Determine the (x, y) coordinate at the center of the cell enclosing the given text.  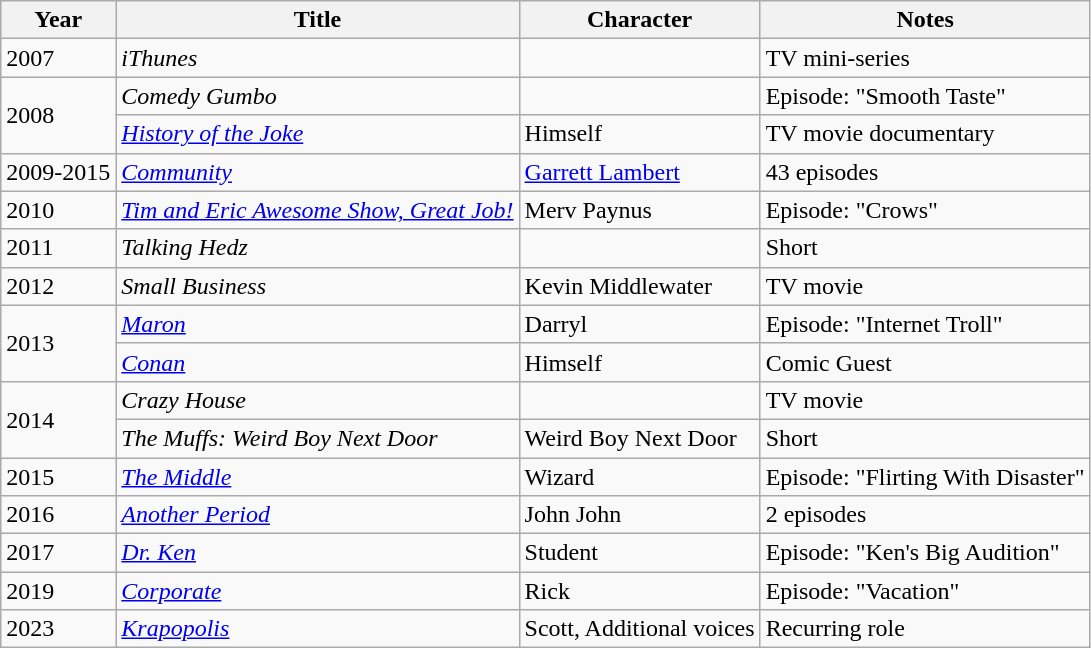
Wizard (640, 477)
Notes (925, 20)
2019 (58, 591)
Comedy Gumbo (318, 96)
Community (318, 172)
Merv Paynus (640, 210)
Crazy House (318, 400)
2010 (58, 210)
John John (640, 515)
Corporate (318, 591)
TV movie documentary (925, 134)
2011 (58, 248)
Comic Guest (925, 362)
Title (318, 20)
Darryl (640, 324)
The Muffs: Weird Boy Next Door (318, 438)
2013 (58, 343)
2015 (58, 477)
Tim and Eric Awesome Show, Great Job! (318, 210)
Episode: "Ken's Big Audition" (925, 553)
Episode: "Internet Troll" (925, 324)
2012 (58, 286)
2023 (58, 629)
TV mini-series (925, 58)
2007 (58, 58)
Student (640, 553)
Year (58, 20)
2017 (58, 553)
Talking Hedz (318, 248)
2 episodes (925, 515)
43 episodes (925, 172)
Episode: "Crows" (925, 210)
Small Business (318, 286)
Kevin Middlewater (640, 286)
Character (640, 20)
Garrett Lambert (640, 172)
2016 (58, 515)
iThunes (318, 58)
Recurring role (925, 629)
History of the Joke (318, 134)
2008 (58, 115)
The Middle (318, 477)
Episode: "Smooth Taste" (925, 96)
Episode: "Flirting With Disaster" (925, 477)
Weird Boy Next Door (640, 438)
Conan (318, 362)
Scott, Additional voices (640, 629)
Rick (640, 591)
Krapopolis (318, 629)
2014 (58, 419)
Maron (318, 324)
Episode: "Vacation" (925, 591)
2009-2015 (58, 172)
Dr. Ken (318, 553)
Another Period (318, 515)
